Return the (x, y) coordinate for the center point of the cell that contains the specified text.  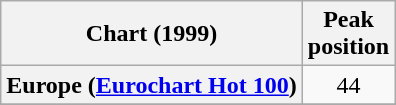
Peakposition (348, 34)
Chart (1999) (152, 34)
44 (348, 85)
Europe (Eurochart Hot 100) (152, 85)
